Return [x, y] of the center of cell containing provided text 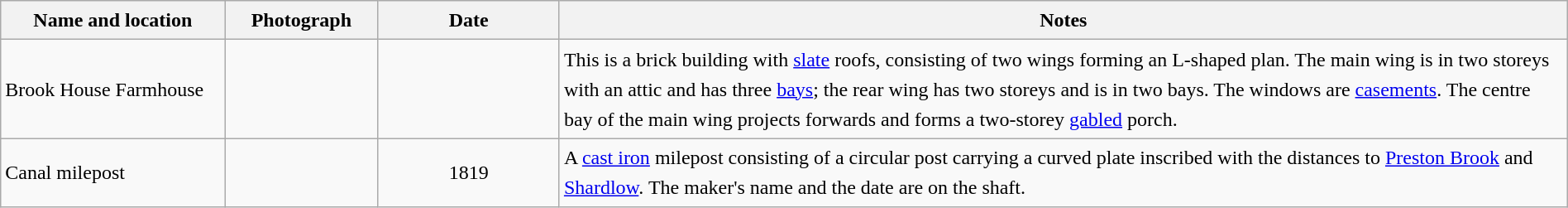
Name and location [112, 20]
Brook House Farmhouse [112, 89]
Notes [1064, 20]
Date [468, 20]
1819 [468, 172]
Canal milepost [112, 172]
Photograph [301, 20]
